From the cell containing the given text, extract its center point as [X, Y] coordinate. 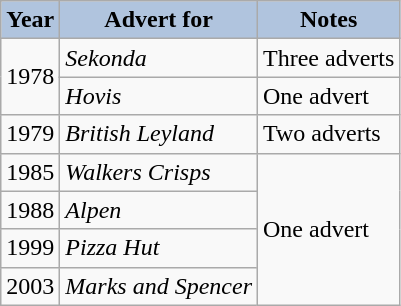
British Leyland [159, 134]
Three adverts [329, 58]
Alpen [159, 210]
Advert for [159, 20]
1978 [30, 77]
2003 [30, 286]
Year [30, 20]
Hovis [159, 96]
1999 [30, 248]
1979 [30, 134]
Pizza Hut [159, 248]
1988 [30, 210]
Walkers Crisps [159, 172]
1985 [30, 172]
Marks and Spencer [159, 286]
Two adverts [329, 134]
Notes [329, 20]
Sekonda [159, 58]
